Extract the (X, Y) coordinate from the center of the cell holding the provided text.  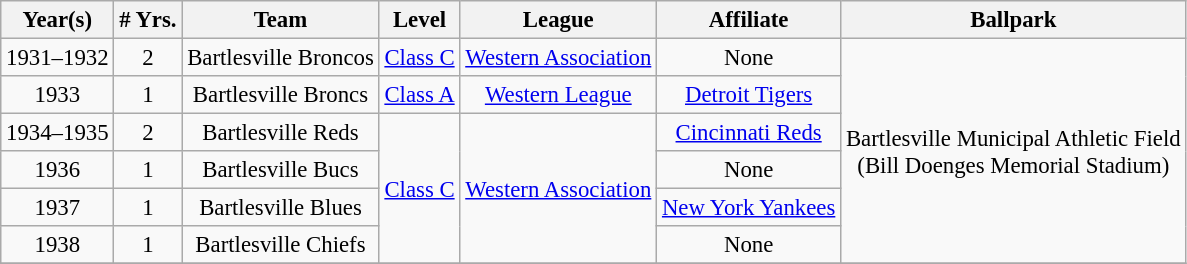
New York Yankees (749, 208)
Bartlesville Reds (280, 133)
Year(s) (58, 20)
1938 (58, 245)
Bartlesville Chiefs (280, 245)
Western League (558, 95)
Bartlesville Bucs (280, 170)
Affiliate (749, 20)
Team (280, 20)
Detroit Tigers (749, 95)
1937 (58, 208)
Ballpark (1014, 20)
# Yrs. (148, 20)
Bartlesville Broncs (280, 95)
1936 (58, 170)
Bartlesville Broncos (280, 58)
Class A (420, 95)
1931–1932 (58, 58)
League (558, 20)
Bartlesville Blues (280, 208)
1933 (58, 95)
1934–1935 (58, 133)
Cincinnati Reds (749, 133)
Level (420, 20)
